Identify which cell holds the provided text, then report its (X, Y) central coordinate. 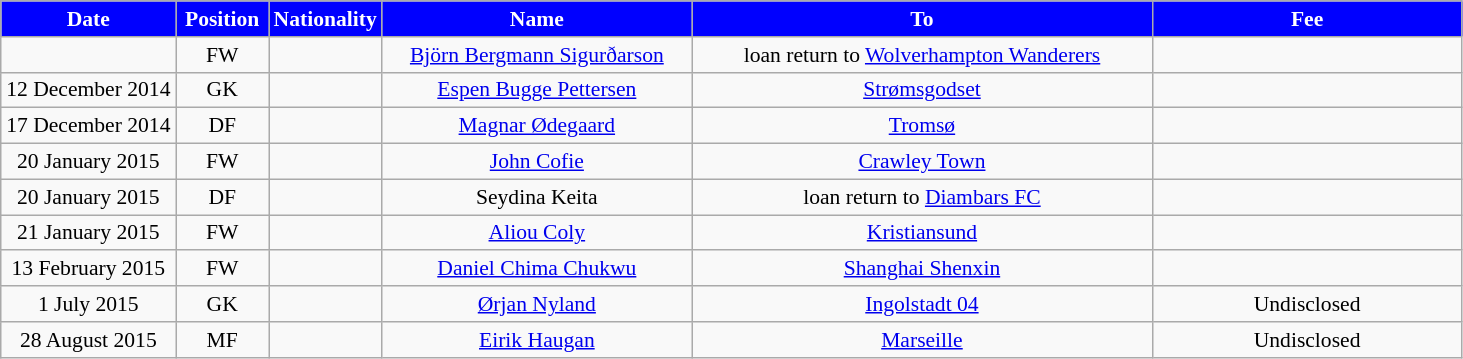
Björn Bergmann Sigurðarson (537, 55)
John Cofie (537, 162)
Nationality (324, 19)
1 July 2015 (88, 304)
MF (222, 340)
Aliou Coly (537, 233)
To (922, 19)
Date (88, 19)
21 January 2015 (88, 233)
Position (222, 19)
Espen Bugge Pettersen (537, 90)
Shanghai Shenxin (922, 269)
Kristiansund (922, 233)
12 December 2014 (88, 90)
Daniel Chima Chukwu (537, 269)
Ingolstadt 04 (922, 304)
Strømsgodset (922, 90)
28 August 2015 (88, 340)
13 February 2015 (88, 269)
Marseille (922, 340)
Crawley Town (922, 162)
Seydina Keita (537, 197)
Ørjan Nyland (537, 304)
17 December 2014 (88, 126)
Magnar Ødegaard (537, 126)
Name (537, 19)
loan return to Diambars FC (922, 197)
Fee (1307, 19)
Tromsø (922, 126)
Eirik Haugan (537, 340)
loan return to Wolverhampton Wanderers (922, 55)
